From the cell containing the given text, extract its center point as [x, y] coordinate. 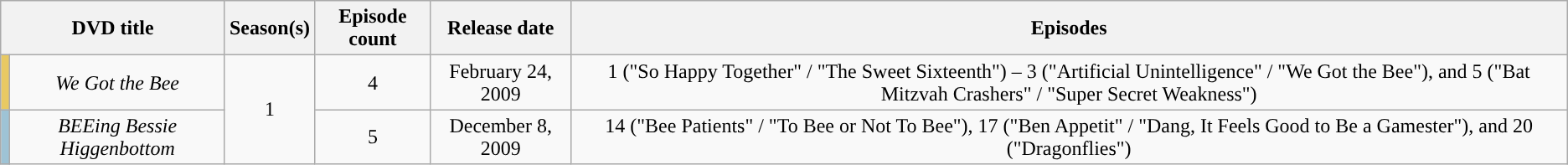
February 24, 2009 [501, 82]
4 [374, 82]
5 [374, 137]
December 8, 2009 [501, 137]
Release date [501, 28]
BEEing Bessie Higgenbottom [117, 137]
14 ("Bee Patients" / "To Bee or Not To Bee"), 17 ("Ben Appetit" / "Dang, It Feels Good to Be a Gamester"), and 20 ("Dragonflies") [1069, 137]
Episodes [1069, 28]
Season(s) [270, 28]
DVD title [113, 28]
We Got the Bee [117, 82]
Episode count [374, 28]
1 [270, 110]
